Detect which cell encompasses the target text, then output its [X, Y] center coordinate. 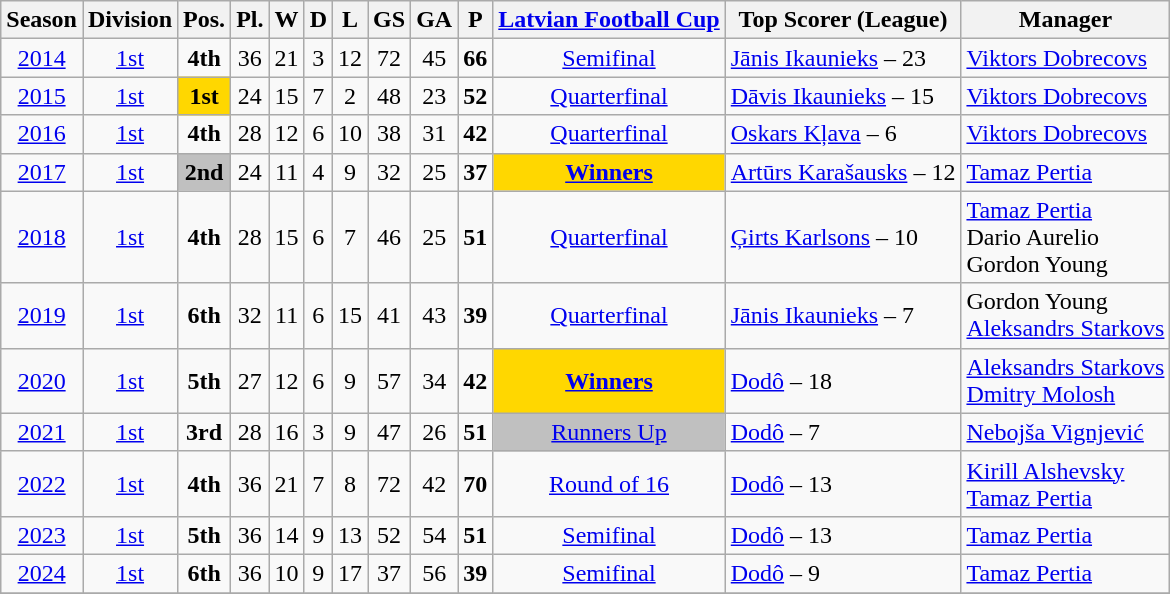
2022 [42, 484]
56 [434, 573]
2019 [42, 316]
Pl. [250, 20]
W [286, 20]
23 [434, 96]
13 [350, 535]
70 [476, 484]
16 [286, 432]
26 [434, 432]
2 [350, 96]
GS [390, 20]
Oskars Kļava – 6 [843, 134]
Jānis Ikaunieks – 7 [843, 316]
Nebojša Vignjević [1066, 432]
47 [390, 432]
Division [130, 20]
Jānis Ikaunieks – 23 [843, 58]
2023 [42, 535]
14 [286, 535]
17 [350, 573]
Manager [1066, 20]
31 [434, 134]
2024 [42, 573]
57 [390, 380]
Latvian Football Cup [609, 20]
Dodô – 7 [843, 432]
27 [250, 380]
Runners Up [609, 432]
2017 [42, 172]
Aleksandrs Starkovs Dmitry Molosh [1066, 380]
L [350, 20]
34 [434, 380]
Kirill Alshevsky Tamaz Pertia [1066, 484]
45 [434, 58]
3rd [204, 432]
Tamaz Pertia Dario Aurelio Gordon Young [1066, 237]
2020 [42, 380]
Dodô – 18 [843, 380]
Season [42, 20]
4 [318, 172]
Pos. [204, 20]
Round of 16 [609, 484]
2014 [42, 58]
2nd [204, 172]
41 [390, 316]
Dodô – 9 [843, 573]
43 [434, 316]
66 [476, 58]
Top Scorer (League) [843, 20]
8 [350, 484]
38 [390, 134]
P [476, 20]
GA [434, 20]
2021 [42, 432]
54 [434, 535]
2018 [42, 237]
Dāvis Ikaunieks – 15 [843, 96]
48 [390, 96]
2016 [42, 134]
46 [390, 237]
Artūrs Karašausks – 12 [843, 172]
Gordon Young Aleksandrs Starkovs [1066, 316]
D [318, 20]
Ģirts Karlsons – 10 [843, 237]
2015 [42, 96]
